For the text-containing cell, return its midpoint in [X, Y] coordinate format. 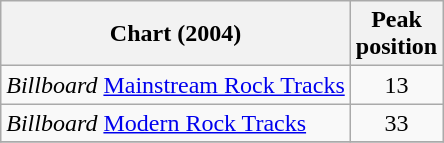
Billboard Modern Rock Tracks [176, 123]
33 [396, 123]
Peakposition [396, 34]
Billboard Mainstream Rock Tracks [176, 85]
Chart (2004) [176, 34]
13 [396, 85]
